From the cell containing the given text, extract its center point as (x, y) coordinate. 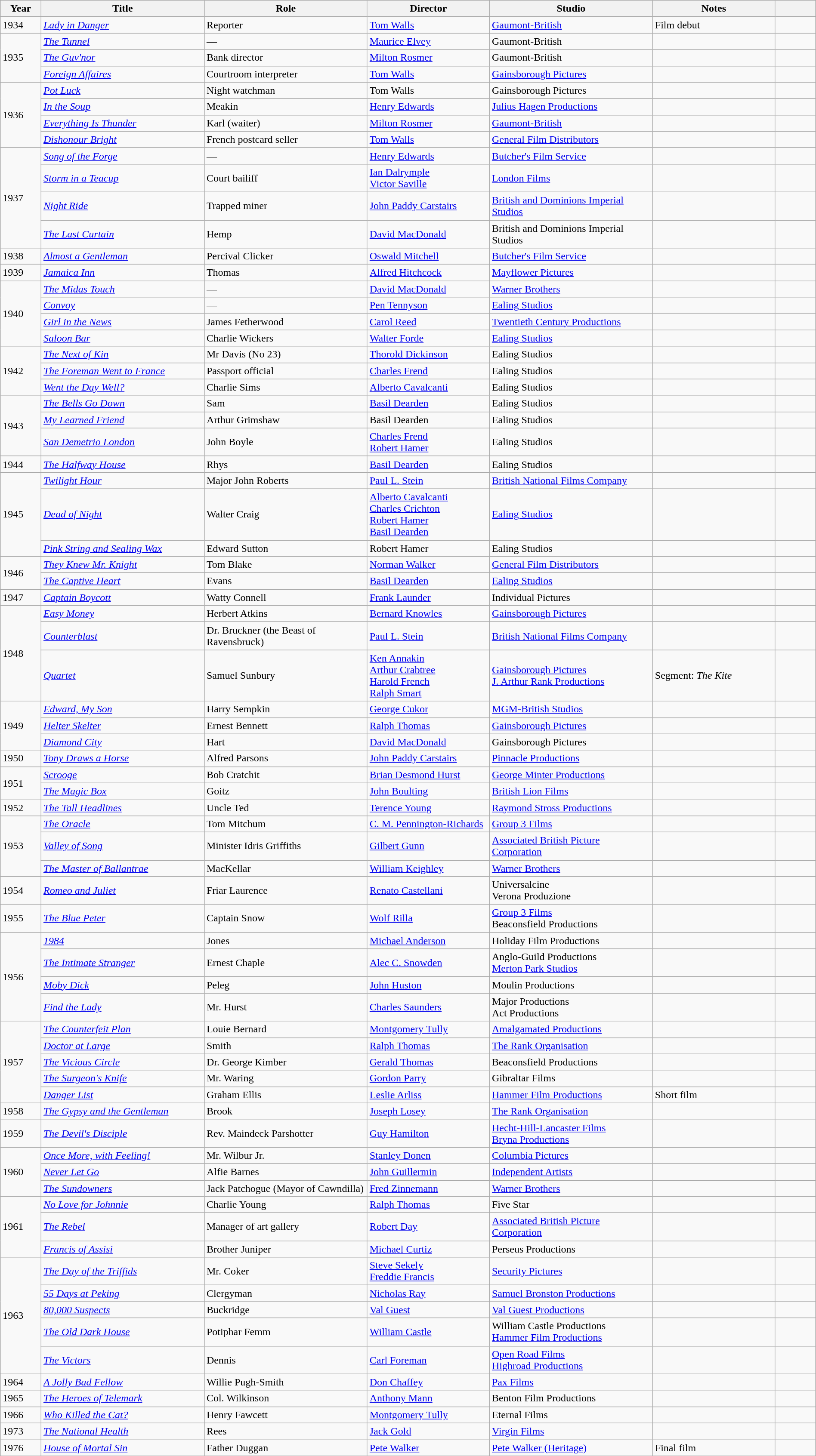
The Next of Kin (122, 354)
Percival Clicker (286, 256)
Twilight Hour (122, 480)
Group 3 FilmsBeaconsfield Productions (571, 919)
Night Ride (122, 206)
Karl (waiter) (286, 123)
Sam (286, 403)
1961 (21, 1227)
Pax Films (571, 1382)
1946 (21, 573)
Gordon Parry (428, 1078)
Alberto CavalcantiCharles CrichtonRobert HamerBasil Dearden (428, 514)
Romeo and Juliet (122, 890)
George Minter Productions (571, 775)
Jamaica Inn (122, 273)
Scrooge (122, 775)
A Jolly Bad Fellow (122, 1382)
1943 (21, 426)
William Castle (428, 1332)
1984 (122, 941)
William Keighley (428, 868)
Jack Gold (428, 1431)
1939 (21, 273)
1957 (21, 1062)
Pink String and Sealing Wax (122, 548)
Storm in a Teacup (122, 178)
Rhys (286, 464)
The Rebel (122, 1227)
Columbia Pictures (571, 1155)
Oswald Mitchell (428, 256)
No Love for Johnnie (122, 1205)
Nicholas Ray (428, 1293)
The Old Dark House (122, 1332)
The Gypsy and the Gentleman (122, 1111)
Col. Wilkinson (286, 1398)
1944 (21, 464)
The Sundowners (122, 1188)
San Demetrio London (122, 442)
Graham Ellis (286, 1095)
1973 (21, 1431)
The Blue Peter (122, 919)
The Midas Touch (122, 289)
Trapped miner (286, 206)
Raymond Stross Productions (571, 807)
Herbert Atkins (286, 614)
Virgin Films (571, 1431)
Robert Hamer (428, 548)
Title (122, 9)
Easy Money (122, 614)
Holiday Film Productions (571, 941)
Pete Walker (428, 1447)
1942 (21, 371)
Notes (714, 9)
1952 (21, 807)
Norman Walker (428, 565)
Danger List (122, 1095)
Willie Pugh-Smith (286, 1382)
MacKellar (286, 868)
Thomas (286, 273)
1953 (21, 846)
Role (286, 9)
Watty Connell (286, 597)
Val Guest Productions (571, 1310)
Individual Pictures (571, 597)
Henry Fawcett (286, 1415)
Peleg (286, 985)
1958 (21, 1111)
The Guv'nor (122, 58)
They Knew Mr. Knight (122, 565)
Final film (714, 1447)
Val Guest (428, 1310)
Leslie Arliss (428, 1095)
Hemp (286, 234)
Dead of Night (122, 514)
Dennis (286, 1360)
In the Soup (122, 107)
Tony Draws a Horse (122, 758)
Meakin (286, 107)
Walter Forde (428, 338)
Dr. George Kimber (286, 1062)
Short film (714, 1095)
James Fetherwood (286, 322)
Who Killed the Cat? (122, 1415)
Mr. Wilbur Jr. (286, 1155)
Bank director (286, 58)
Friar Laurence (286, 890)
Arthur Grimshaw (286, 420)
Frank Launder (428, 597)
Everything Is Thunder (122, 123)
Film debut (714, 25)
Studio (571, 9)
John Huston (428, 985)
1950 (21, 758)
Mayflower Pictures (571, 273)
UniversalcineVerona Produzione (571, 890)
London Films (571, 178)
Director (428, 9)
Passport official (286, 371)
Michael Curtiz (428, 1249)
Find the Lady (122, 1007)
Father Duggan (286, 1447)
Brother Juniper (286, 1249)
Diamond City (122, 742)
The Devil's Disciple (122, 1133)
Hart (286, 742)
The Magic Box (122, 791)
Lady in Danger (122, 25)
Gainsborough PicturesJ. Arthur Rank Productions (571, 675)
Francis of Assisi (122, 1249)
Jones (286, 941)
Convoy (122, 305)
55 Days at Peking (122, 1293)
1954 (21, 890)
Jack Patchogue (Mayor of Cawndilla) (286, 1188)
The Tall Headlines (122, 807)
Rees (286, 1431)
Security Pictures (571, 1271)
Fred Zinnemann (428, 1188)
1976 (21, 1447)
1959 (21, 1133)
1964 (21, 1382)
John Boyle (286, 442)
Dr. Bruckner (the Beast of Ravensbruck) (286, 636)
Perseus Productions (571, 1249)
The Day of the Triffids (122, 1271)
The Counterfeit Plan (122, 1029)
British Lion Films (571, 791)
Louie Bernard (286, 1029)
Amalgamated Productions (571, 1029)
Bob Cratchit (286, 775)
Five Star (571, 1205)
Captain Boycott (122, 597)
Charlie Young (286, 1205)
Wolf Rilla (428, 919)
Song of the Forge (122, 156)
Harry Sempkin (286, 709)
1937 (21, 198)
Tom Mitchum (286, 824)
Buckridge (286, 1310)
1960 (21, 1172)
The Master of Ballantrae (122, 868)
Minister Idris Griffiths (286, 846)
Hammer Film Productions (571, 1095)
Terence Young (428, 807)
Alfie Barnes (286, 1172)
The Vicious Circle (122, 1062)
Samuel Sunbury (286, 675)
Steve SekelyFreddie Francis (428, 1271)
John Boulting (428, 791)
Charles Frend (428, 371)
Maurice Elvey (428, 41)
Never Let Go (122, 1172)
Alberto Cavalcanti (428, 387)
Once More, with Feeling! (122, 1155)
The Captive Heart (122, 581)
1948 (21, 653)
The National Health (122, 1431)
1938 (21, 256)
Ernest Bennett (286, 726)
Ian DalrympleVictor Saville (428, 178)
Night watchman (286, 90)
Went the Day Well? (122, 387)
Valley of Song (122, 846)
1935 (21, 58)
Major John Roberts (286, 480)
1963 (21, 1315)
1951 (21, 783)
Gilbert Gunn (428, 846)
Independent Artists (571, 1172)
The Foreman Went to France (122, 371)
Charles FrendRobert Hamer (428, 442)
Charles Saunders (428, 1007)
1940 (21, 314)
Thorold Dickinson (428, 354)
1945 (21, 514)
Foreign Affaires (122, 74)
MGM-British Studios (571, 709)
Edward Sutton (286, 548)
The Halfway House (122, 464)
Gerald Thomas (428, 1062)
The Victors (122, 1360)
Pinnacle Productions (571, 758)
C. M. Pennington-Richards (428, 824)
1955 (21, 919)
Mr Davis (No 23) (286, 354)
Julius Hagen Productions (571, 107)
Goitz (286, 791)
Counterblast (122, 636)
French postcard seller (286, 139)
Benton Film Productions (571, 1398)
Alfred Hitchcock (428, 273)
1947 (21, 597)
Joseph Losey (428, 1111)
George Cukor (428, 709)
Renato Castellani (428, 890)
Gibraltar Films (571, 1078)
Ken AnnakinArthur CrabtreeHarold FrenchRalph Smart (428, 675)
Smith (286, 1046)
1949 (21, 726)
Charlie Sims (286, 387)
Year (21, 9)
Helter Skelter (122, 726)
Carol Reed (428, 322)
Alfred Parsons (286, 758)
Reporter (286, 25)
My Learned Friend (122, 420)
Captain Snow (286, 919)
Evans (286, 581)
Pot Luck (122, 90)
1966 (21, 1415)
Major ProductionsAct Productions (571, 1007)
Clergyman (286, 1293)
Quartet (122, 675)
Potiphar Femm (286, 1332)
The Heroes of Telemark (122, 1398)
Uncle Ted (286, 807)
Ernest Chaple (286, 963)
Courtroom interpreter (286, 74)
Walter Craig (286, 514)
House of Mortal Sin (122, 1447)
Edward, My Son (122, 709)
Charlie Wickers (286, 338)
1965 (21, 1398)
Eternal Films (571, 1415)
Group 3 Films (571, 824)
The Surgeon's Knife (122, 1078)
Samuel Bronston Productions (571, 1293)
Almost a Gentleman (122, 256)
Pete Walker (Heritage) (571, 1447)
Don Chaffey (428, 1382)
Robert Day (428, 1227)
John Guillermin (428, 1172)
Carl Foreman (428, 1360)
Stanley Donen (428, 1155)
Moby Dick (122, 985)
Segment: The Kite (714, 675)
Beaconsfield Productions (571, 1062)
Court bailiff (286, 178)
Rev. Maindeck Parshotter (286, 1133)
Anthony Mann (428, 1398)
Brook (286, 1111)
Michael Anderson (428, 941)
Doctor at Large (122, 1046)
The Intimate Stranger (122, 963)
Hecht-Hill-Lancaster FilmsBryna Productions (571, 1133)
1956 (21, 977)
The Tunnel (122, 41)
Manager of art gallery (286, 1227)
Bernard Knowles (428, 614)
Open Road FilmsHighroad Productions (571, 1360)
Mr. Coker (286, 1271)
The Bells Go Down (122, 403)
The Oracle (122, 824)
Anglo-Guild ProductionsMerton Park Studios (571, 963)
Guy Hamilton (428, 1133)
Mr. Hurst (286, 1007)
Tom Blake (286, 565)
Pen Tennyson (428, 305)
80,000 Suspects (122, 1310)
William Castle ProductionsHammer Film Productions (571, 1332)
Girl in the News (122, 322)
Alec C. Snowden (428, 963)
Saloon Bar (122, 338)
Moulin Productions (571, 985)
Twentieth Century Productions (571, 322)
The Last Curtain (122, 234)
1934 (21, 25)
Brian Desmond Hurst (428, 775)
1936 (21, 115)
Dishonour Bright (122, 139)
Mr. Waring (286, 1078)
